Return (X, Y) of the center of cell containing provided text 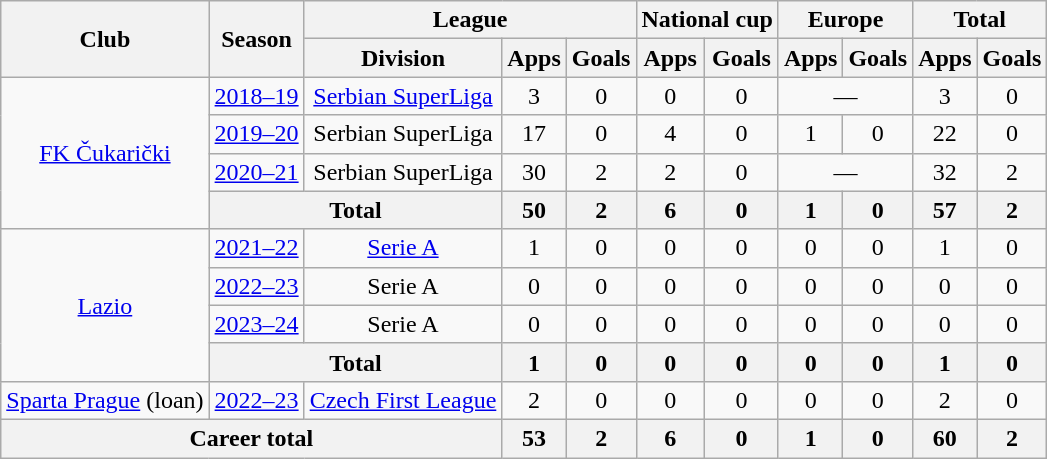
League (470, 20)
FK Čukarički (105, 153)
53 (534, 438)
Czech First League (403, 400)
Lazio (105, 305)
National cup (707, 20)
2019–20 (256, 134)
Sparta Prague (loan) (105, 400)
2018–19 (256, 96)
Europe (845, 20)
32 (945, 172)
Career total (252, 438)
4 (670, 134)
2023–24 (256, 324)
50 (534, 210)
Club (105, 39)
Division (403, 58)
2021–22 (256, 248)
22 (945, 134)
2020–21 (256, 172)
30 (534, 172)
17 (534, 134)
57 (945, 210)
Season (256, 39)
60 (945, 438)
